From the cell containing the given text, extract its center point as [X, Y] coordinate. 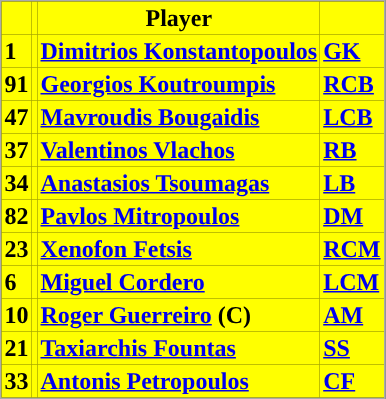
Pavlos Mitropoulos [180, 216]
Miguel Cordero [180, 282]
Taxiarchis Fountas [180, 348]
LB [352, 182]
SS [352, 348]
6 [17, 282]
Player [180, 18]
LCM [352, 282]
Dimitrios Konstantopoulos [180, 50]
RB [352, 150]
37 [17, 150]
RCM [352, 248]
Georgios Koutroumpis [180, 84]
RCB [352, 84]
21 [17, 348]
34 [17, 182]
Anastasios Tsoumagas [180, 182]
GK [352, 50]
Roger Guerreiro (C) [180, 314]
LCB [352, 116]
Antonis Petropoulos [180, 380]
AM [352, 314]
DM [352, 216]
10 [17, 314]
33 [17, 380]
1 [17, 50]
Valentinos Vlachos [180, 150]
CF [352, 380]
Xenofon Fetsis [180, 248]
47 [17, 116]
82 [17, 216]
Mavroudis Bougaidis [180, 116]
91 [17, 84]
23 [17, 248]
